Identify which cell holds the provided text, then report its [X, Y] central coordinate. 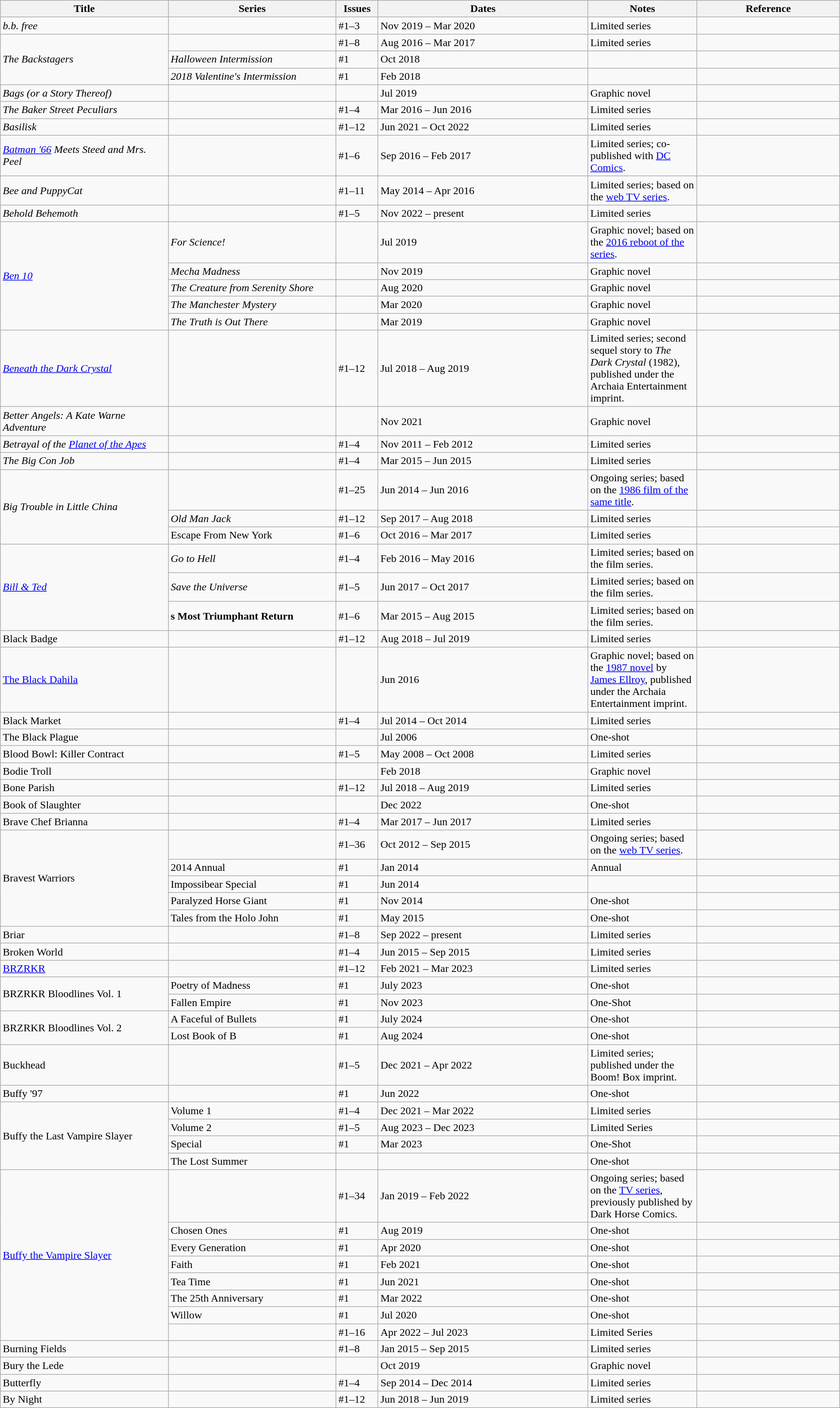
Bee and PuppyCat [84, 191]
Nov 2011 – Feb 2012 [483, 444]
Go to Hell [253, 558]
Volume 2 [253, 1127]
Mar 2015 – Aug 2015 [483, 616]
Save the Universe [253, 587]
Jun 2014 – Jun 2016 [483, 490]
Sep 2016 – Feb 2017 [483, 156]
Tea Time [253, 1281]
Graphic novel; based on the 2016 reboot of the series. [642, 242]
Mar 2019 [483, 322]
Dec 2021 – Apr 2022 [483, 1065]
Betrayal of the Planet of the Apes [84, 444]
Poetry of Madness [253, 985]
July 2023 [483, 985]
Burning Fields [84, 1349]
Annual [642, 867]
Apr 2022 – Jul 2023 [483, 1332]
Sep 2017 – Aug 2018 [483, 519]
Aug 2016 – Mar 2017 [483, 43]
Oct 2012 – Sep 2015 [483, 845]
For Science! [253, 242]
Sep 2022 – present [483, 935]
Jun 2017 – Oct 2017 [483, 587]
2018 Valentine's Intermission [253, 76]
The Lost Summer [253, 1161]
Feb 2021 – Mar 2023 [483, 968]
BRZRKR Bloodlines Vol. 1 [84, 994]
Limited series; published under the Boom! Box imprint. [642, 1065]
A Faceful of Bullets [253, 1019]
By Night [84, 1400]
Jun 2022 [483, 1094]
Mar 2017 – Jun 2017 [483, 822]
Aug 2019 [483, 1231]
Book of Slaughter [84, 805]
Impossibear Special [253, 884]
The 25th Anniversary [253, 1298]
Special [253, 1144]
Jun 2018 – Jun 2019 [483, 1400]
Batman '66 Meets Steed and Mrs. Peel [84, 156]
Limited series; co-published with DC Comics. [642, 156]
Bags (or a Story Thereof) [84, 93]
The Black Plague [84, 737]
Nov 2019 – Mar 2020 [483, 26]
Nov 2019 [483, 271]
Jun 2021 [483, 1281]
The Baker Street Peculiars [84, 110]
Reference [768, 9]
Ongoing series; based on the 1986 film of the same title. [642, 490]
#1–3 [357, 26]
Nov 2022 – present [483, 213]
The Creature from Serenity Shore [253, 288]
Beneath the Dark Crystal [84, 369]
Limited series; second sequel story to The Dark Crystal (1982), published under the Archaia Entertainment imprint. [642, 369]
BRZRKR [84, 968]
Limited series; based on the web TV series. [642, 191]
Apr 2020 [483, 1248]
Jun 2015 – Sep 2015 [483, 952]
Jan 2014 [483, 867]
Nov 2023 [483, 1002]
Buckhead [84, 1065]
#1–34 [357, 1196]
#1–36 [357, 845]
Nov 2014 [483, 901]
s Most Triumphant Return [253, 616]
Ben 10 [84, 276]
Nov 2021 [483, 421]
May 2008 – Oct 2008 [483, 754]
Feb 2021 [483, 1264]
Tales from the Holo John [253, 918]
#1–11 [357, 191]
Jul 2020 [483, 1315]
Better Angels: A Kate Warne Adventure [84, 421]
Jun 2014 [483, 884]
Broken World [84, 952]
Lost Book of B [253, 1036]
2014 Annual [253, 867]
Ongoing series; based on the TV series, previously published by Dark Horse Comics. [642, 1196]
The Big Con Job [84, 461]
Behold Behemoth [84, 213]
Big Trouble in Little China [84, 507]
The Black Dahila [84, 679]
Bravest Warriors [84, 878]
Escape From New York [253, 535]
July 2024 [483, 1019]
The Truth is Out There [253, 322]
Mar 2015 – Jun 2015 [483, 461]
Series [253, 9]
Bill & Ted [84, 587]
Jul 2006 [483, 737]
Bury the Lede [84, 1366]
Jun 2021 – Oct 2022 [483, 127]
Paralyzed Horse Giant [253, 901]
Aug 2024 [483, 1036]
Sep 2014 – Dec 2014 [483, 1383]
Title [84, 9]
Bone Parish [84, 788]
Graphic novel; based on the 1987 novel by James Ellroy, published under the Archaia Entertainment imprint. [642, 679]
Jul 2014 – Oct 2014 [483, 720]
Jan 2015 – Sep 2015 [483, 1349]
Ongoing series; based on the web TV series. [642, 845]
Dates [483, 9]
#1–25 [357, 490]
Volume 1 [253, 1111]
Oct 2018 [483, 59]
Briar [84, 935]
Black Badge [84, 639]
Every Generation [253, 1248]
Buffy the Vampire Slayer [84, 1255]
Dec 2021 – Mar 2022 [483, 1111]
Dec 2022 [483, 805]
Jan 2019 – Feb 2022 [483, 1196]
Jun 2016 [483, 679]
May 2015 [483, 918]
Blood Bowl: Killer Contract [84, 754]
BRZRKR Bloodlines Vol. 2 [84, 1028]
#1–16 [357, 1332]
Mecha Madness [253, 271]
May 2014 – Apr 2016 [483, 191]
Aug 2018 – Jul 2019 [483, 639]
Mar 2022 [483, 1298]
Brave Chef Brianna [84, 822]
Mar 2023 [483, 1144]
Old Man Jack [253, 519]
Aug 2023 – Dec 2023 [483, 1127]
Buffy '97 [84, 1094]
Mar 2020 [483, 305]
Faith [253, 1264]
The Manchester Mystery [253, 305]
Feb 2016 – May 2016 [483, 558]
Notes [642, 9]
Aug 2020 [483, 288]
Oct 2019 [483, 1366]
Issues [357, 9]
The Backstagers [84, 59]
Butterfly [84, 1383]
Buffy the Last Vampire Slayer [84, 1136]
b.b. free [84, 26]
Halloween Intermission [253, 59]
Bodie Troll [84, 771]
Black Market [84, 720]
Mar 2016 – Jun 2016 [483, 110]
Willow [253, 1315]
Oct 2016 – Mar 2017 [483, 535]
Basilisk [84, 127]
Chosen Ones [253, 1231]
Fallen Empire [253, 1002]
